Pinpoint the cell where the given text exists, returning its [x, y] midpoint coordinate. 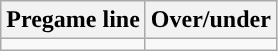
Over/under [210, 20]
Pregame line [74, 20]
